Output the [X, Y] coordinate of the center of the cell containing the given text.  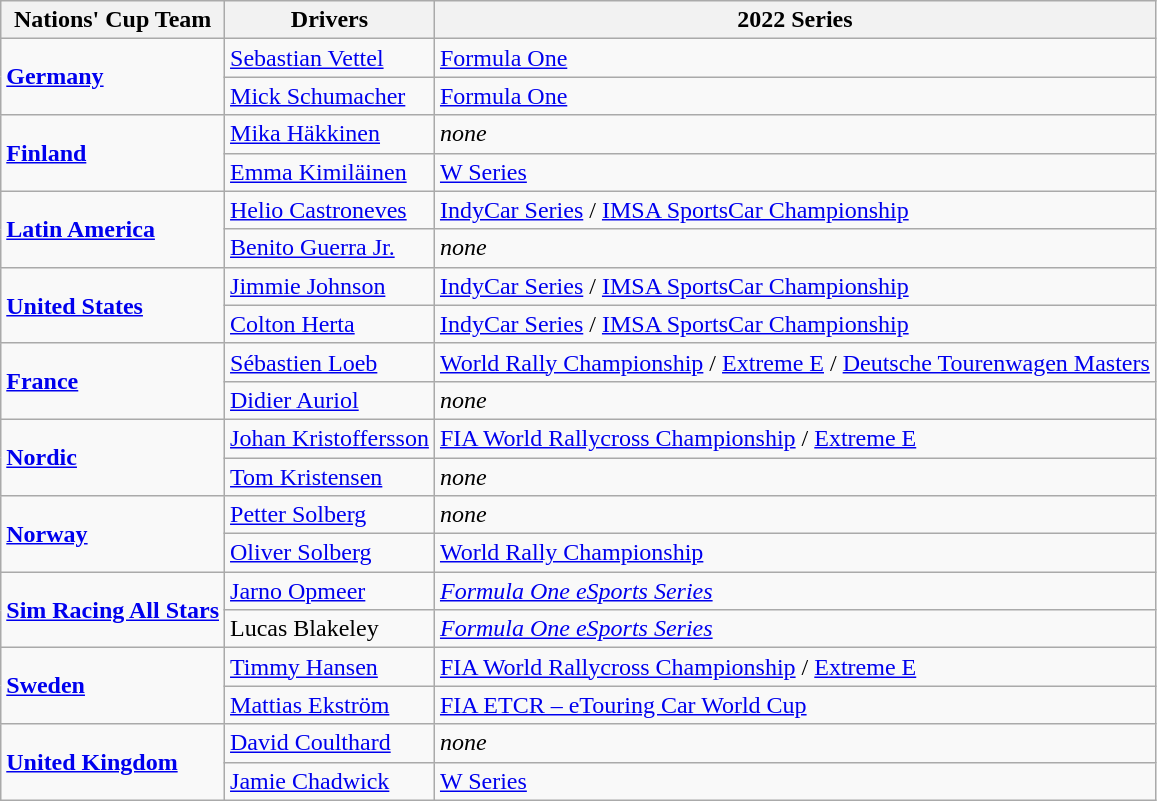
Timmy Hansen [330, 667]
Colton Herta [330, 324]
United States [113, 305]
Sweden [113, 686]
Jarno Opmeer [330, 591]
Tom Kristensen [330, 477]
FIA ETCR – eTouring Car World Cup [794, 705]
Sim Racing All Stars [113, 610]
Didier Auriol [330, 400]
Jimmie Johnson [330, 286]
Drivers [330, 20]
United Kingdom [113, 762]
Oliver Solberg [330, 553]
World Rally Championship / Extreme E / Deutsche Tourenwagen Masters [794, 362]
Finland [113, 153]
Mattias Ekström [330, 705]
France [113, 381]
Latin America [113, 229]
Nations' Cup Team [113, 20]
Germany [113, 77]
Emma Kimiläinen [330, 172]
Johan Kristoffersson [330, 438]
2022 Series [794, 20]
Sebastian Vettel [330, 58]
Lucas Blakeley [330, 629]
Benito Guerra Jr. [330, 248]
Norway [113, 534]
Sébastien Loeb [330, 362]
David Coulthard [330, 743]
Jamie Chadwick [330, 781]
Petter Solberg [330, 515]
Helio Castroneves [330, 210]
World Rally Championship [794, 553]
Mick Schumacher [330, 96]
Mika Häkkinen [330, 134]
Nordic [113, 457]
